Find where the given text appears and provide that cell's center as [x, y] coordinate. 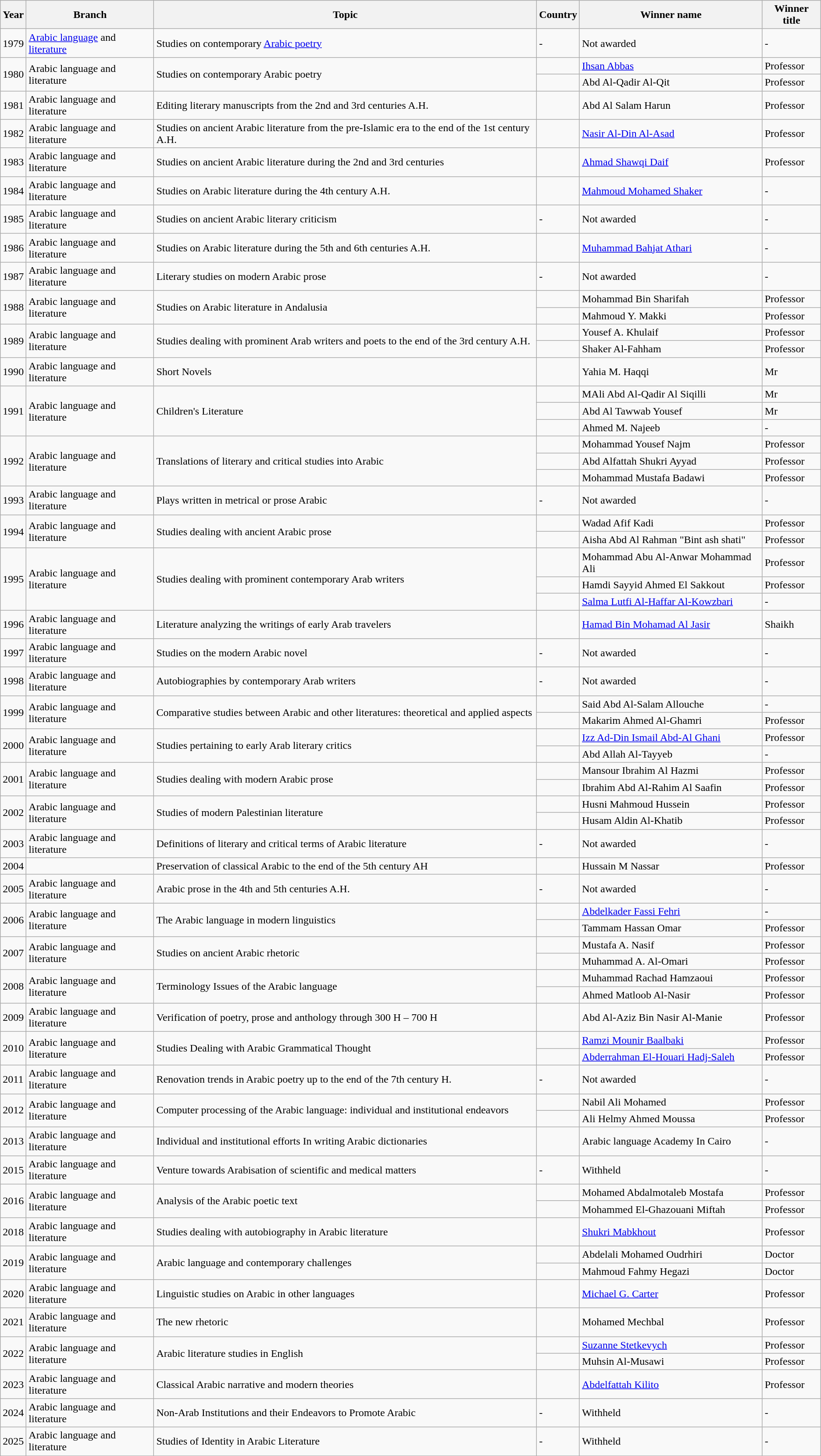
2003 [13, 843]
Winner name [671, 15]
Abd Al-Qadir Al-Qit [671, 82]
Studies on ancient Arabic literary criticism [346, 219]
Hamad Bin Mohamad Al Jasir [671, 624]
Salma Lutfi Al-Haffar Al-Kowzbari [671, 601]
Husni Mahmoud Hussein [671, 804]
Preservation of classical Arabic to the end of the 5th century AH [346, 866]
Aisha Abd Al Rahman "Bint ash shati" [671, 540]
Editing literary manuscripts from the 2nd and 3rd centuries A.H. [346, 105]
Nasir Al-Din Al-Asad [671, 133]
Country [558, 15]
Studies dealing with prominent Arab writers and poets to the end of the 3rd century A.H. [346, 341]
The new rhetoric [346, 1322]
Said Abd Al-Salam Allouche [671, 704]
Renovation trends in Arabic poetry up to the end of the 7th century H. [346, 1079]
Verification of poetry, prose and anthology through 300 H – 700 H [346, 1018]
Arabic literature studies in English [346, 1353]
Studies on ancient Arabic literature from the pre-Islamic era to the end of the 1st century A.H. [346, 133]
Mansour Ibrahim Al Hazmi [671, 771]
Definitions of literary and critical terms of Arabic literature [346, 843]
Izz Ad-Din Ismail Abd-Al Ghani [671, 737]
Abdelkader Fassi Fehri [671, 911]
Mahmoud Fahmy Hegazi [671, 1271]
1984 [13, 190]
Muhammad Bahjat Athari [671, 247]
Hussain M Nassar [671, 866]
1995 [13, 579]
Studies on Arabic literature during the 4th century A.H. [346, 190]
Abd Al-Aziz Bin Nasir Al-Manie [671, 1018]
Individual and institutional efforts In writing Arabic dictionaries [346, 1141]
Nabil Ali Mohamed [671, 1102]
Abdelfattah Kilito [671, 1384]
Studies of modern Palestinian literature [346, 812]
Makarim Ahmed Al-Ghamri [671, 721]
1981 [13, 105]
Linguistic studies on Arabic in other languages [346, 1294]
Short Novels [346, 372]
2019 [13, 1263]
Yousef A. Khulaif [671, 333]
Studies on Arabic literature during the 5th and 6th centuries A.H. [346, 247]
Arabic prose in the 4th and 5th centuries A.H. [346, 889]
Mohammad Mustafa Badawi [671, 478]
Mohammad Bin Sharifah [671, 299]
Studies on Arabic literature in Andalusia [346, 307]
Abd Al Salam Harun [671, 105]
1994 [13, 531]
2020 [13, 1294]
Literature analyzing the writings of early Arab travelers [346, 624]
Branch [90, 15]
Ramzi Mounir Baalbaki [671, 1040]
1982 [13, 133]
Abd Allah Al-Tayyeb [671, 754]
Shaker Al-Fahham [671, 349]
Tammam Hassan Omar [671, 928]
Abderrahman El-Houari Hadj-Saleh [671, 1057]
1987 [13, 276]
Studies of Identity in Arabic Literature [346, 1442]
1985 [13, 219]
Literary studies on modern Arabic prose [346, 276]
Suzanne Stetkevych [671, 1345]
Mohamed Abdalmotaleb Mostafa [671, 1192]
Mohamed Mechbal [671, 1322]
Ahmad Shawqi Daif [671, 162]
Mohammad Yousef Najm [671, 444]
Computer processing of the Arabic language: individual and institutional endeavors [346, 1110]
2021 [13, 1322]
1986 [13, 247]
Studies pertaining to early Arab literary critics [346, 746]
Studies on ancient Arabic rhetoric [346, 953]
Abd Alfattah Shukri Ayyad [671, 461]
The Arabic language in modern linguistics [346, 919]
1997 [13, 653]
1993 [13, 500]
Arabic language and contemporary challenges [346, 1263]
1990 [13, 372]
Mohammed El-Ghazouani Miftah [671, 1209]
Muhammad Rachad Hamzaoui [671, 978]
2023 [13, 1384]
2000 [13, 746]
2005 [13, 889]
Abdelali Mohamed Oudrhiri [671, 1254]
1999 [13, 712]
2004 [13, 866]
Mahmoud Mohamed Shaker [671, 190]
2006 [13, 919]
Studies dealing with prominent contemporary Arab writers [346, 579]
Mahmoud Y. Makki [671, 315]
Venture towards Arabisation of scientific and medical matters [346, 1170]
Muhsin Al-Musawi [671, 1362]
2008 [13, 987]
Winner title [791, 15]
Yahia M. Haqqi [671, 372]
Ihsan Abbas [671, 66]
Ahmed M. Najeeb [671, 428]
1991 [13, 411]
2012 [13, 1110]
Terminology Issues of the Arabic language [346, 987]
Classical Arabic narrative and modern theories [346, 1384]
Plays written in metrical or prose Arabic [346, 500]
2013 [13, 1141]
Topic [346, 15]
Year [13, 15]
Studies on the modern Arabic novel [346, 653]
2022 [13, 1353]
1996 [13, 624]
Studies dealing with modern Arabic prose [346, 779]
Ahmed Matloob Al-Nasir [671, 995]
Mohammad Abu Al-Anwar Mohammad Ali [671, 562]
Shukri Mabkhout [671, 1232]
Studies dealing with autobiography in Arabic literature [346, 1232]
Mustafa A. Nasif [671, 944]
Non-Arab Institutions and their Endeavors to Promote Arabic [346, 1413]
2010 [13, 1048]
Hamdi Sayyid Ahmed El Sakkout [671, 585]
Analysis of the Arabic poetic text [346, 1201]
2011 [13, 1079]
1980 [13, 74]
Arabic language Academy In Cairo [671, 1141]
Comparative studies between Arabic and other literatures: theoretical and applied aspects [346, 712]
2025 [13, 1442]
Ibrahim Abd Al-Rahim Al Saafin [671, 787]
2024 [13, 1413]
Studies Dealing with Arabic Grammatical Thought [346, 1048]
2002 [13, 812]
Translations of literary and critical studies into Arabic [346, 461]
2009 [13, 1018]
Ali Helmy Ahmed Moussa [671, 1119]
2001 [13, 779]
Muhammad A. Al-Omari [671, 962]
1998 [13, 682]
Autobiographies by contemporary Arab writers [346, 682]
1983 [13, 162]
MAli Abd Al-Qadir Al Siqilli [671, 394]
Studies on ancient Arabic literature during the 2nd and 3rd centuries [346, 162]
2016 [13, 1201]
2018 [13, 1232]
2015 [13, 1170]
Shaikh [791, 624]
1992 [13, 461]
Husam Aldin Al-Khatib [671, 821]
2007 [13, 953]
Children's Literature [346, 411]
1979 [13, 43]
Wadad Afif Kadi [671, 523]
Abd Al Tawwab Yousef [671, 411]
1988 [13, 307]
1989 [13, 341]
Studies dealing with ancient Arabic prose [346, 531]
Michael G. Carter [671, 1294]
